Identify which cell holds the provided text, then report its (X, Y) central coordinate. 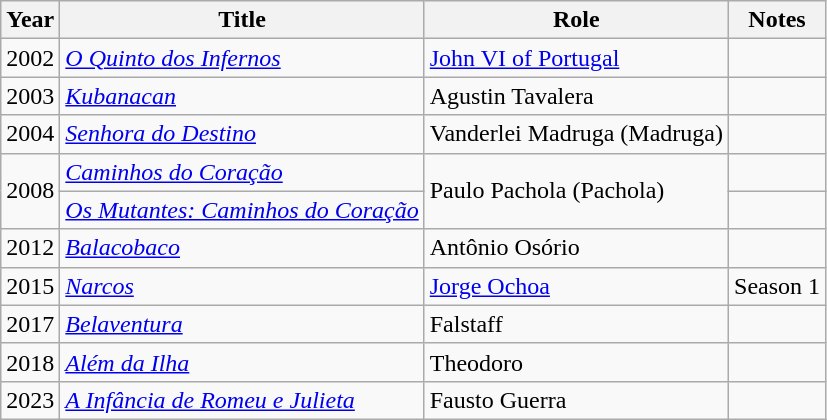
Narcos (242, 286)
O Quinto dos Infernos (242, 58)
Notes (778, 20)
Fausto Guerra (576, 400)
Season 1 (778, 286)
Senhora do Destino (242, 134)
2003 (30, 96)
2017 (30, 324)
Agustin Tavalera (576, 96)
2002 (30, 58)
Os Mutantes: Caminhos do Coração (242, 210)
Vanderlei Madruga (Madruga) (576, 134)
2008 (30, 191)
Kubanacan (242, 96)
Além da Ilha (242, 362)
Role (576, 20)
A Infância de Romeu e Julieta (242, 400)
2023 (30, 400)
2004 (30, 134)
Antônio Osório (576, 248)
Paulo Pachola (Pachola) (576, 191)
Jorge Ochoa (576, 286)
Balacobaco (242, 248)
2018 (30, 362)
2015 (30, 286)
Theodoro (576, 362)
2012 (30, 248)
Falstaff (576, 324)
Caminhos do Coração (242, 172)
John VI of Portugal (576, 58)
Year (30, 20)
Belaventura (242, 324)
Title (242, 20)
